Output the (x, y) coordinate of the center of the cell containing the given text.  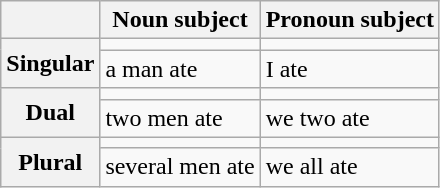
we all ate (350, 167)
I ate (350, 69)
Noun subject (180, 20)
Singular (50, 64)
Dual (50, 112)
we two ate (350, 118)
a man ate (180, 69)
several men ate (180, 167)
Pronoun subject (350, 20)
two men ate (180, 118)
Plural (50, 162)
